Output the (x, y) coordinate of the center of the cell containing the given text.  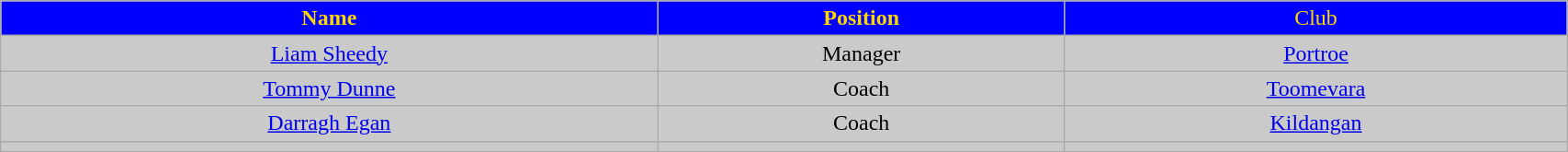
Darragh Egan (329, 123)
Club (1315, 18)
Portroe (1315, 53)
Position (862, 18)
Kildangan (1315, 123)
Manager (862, 53)
Name (329, 18)
Toomevara (1315, 88)
Liam Sheedy (329, 53)
Tommy Dunne (329, 88)
